Find where the given text appears and provide that cell's center as [X, Y] coordinate. 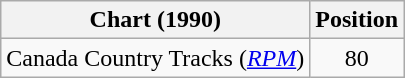
80 [357, 58]
Position [357, 20]
Canada Country Tracks (RPM) [156, 58]
Chart (1990) [156, 20]
